Detect which cell encompasses the target text, then output its (X, Y) center coordinate. 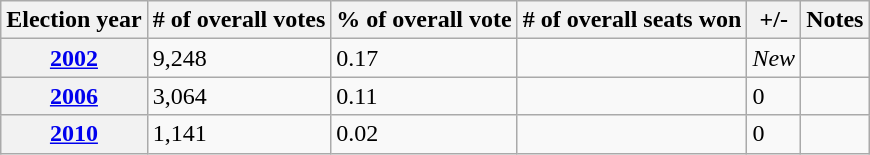
2006 (74, 96)
+/- (774, 20)
2002 (74, 58)
# of overall votes (239, 20)
0.11 (424, 96)
New (774, 58)
3,064 (239, 96)
2010 (74, 134)
% of overall vote (424, 20)
0.02 (424, 134)
0.17 (424, 58)
# of overall seats won (632, 20)
9,248 (239, 58)
1,141 (239, 134)
Notes (835, 20)
Election year (74, 20)
